Pinpoint the cell where the given text exists, returning its (x, y) midpoint coordinate. 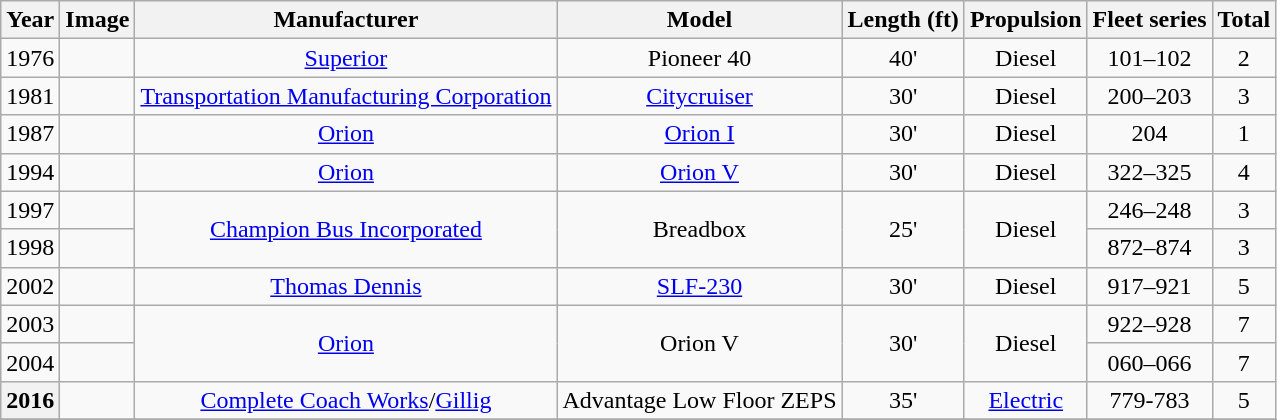
Breadbox (700, 229)
101–102 (1150, 58)
4 (1244, 172)
Thomas Dennis (346, 286)
Image (98, 20)
Champion Bus Incorporated (346, 229)
204 (1150, 134)
2016 (30, 400)
1987 (30, 134)
Superior (346, 58)
200–203 (1150, 96)
2004 (30, 362)
Year (30, 20)
Citycruiser (700, 96)
SLF-230 (700, 286)
Total (1244, 20)
1981 (30, 96)
Manufacturer (346, 20)
1998 (30, 248)
Orion I (700, 134)
922–928 (1150, 324)
25' (903, 229)
322–325 (1150, 172)
Propulsion (1026, 20)
Advantage Low Floor ZEPS (700, 400)
Model (700, 20)
Complete Coach Works/Gillig (346, 400)
Length (ft) (903, 20)
40' (903, 58)
1997 (30, 210)
35' (903, 400)
872–874 (1150, 248)
060–066 (1150, 362)
2002 (30, 286)
1994 (30, 172)
1 (1244, 134)
Transportation Manufacturing Corporation (346, 96)
779-783 (1150, 400)
Pioneer 40 (700, 58)
917–921 (1150, 286)
246–248 (1150, 210)
2 (1244, 58)
2003 (30, 324)
Electric (1026, 400)
1976 (30, 58)
Fleet series (1150, 20)
